Output the [X, Y] coordinate of the center of the cell containing the given text.  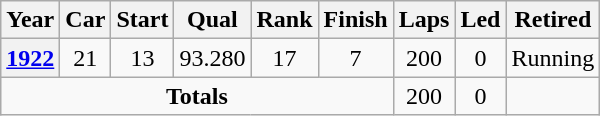
Finish [356, 20]
17 [284, 58]
93.280 [212, 58]
Running [553, 58]
Year [30, 20]
Totals [197, 96]
21 [86, 58]
Car [86, 20]
Laps [424, 20]
13 [142, 58]
Start [142, 20]
7 [356, 58]
Qual [212, 20]
Retired [553, 20]
Rank [284, 20]
1922 [30, 58]
Led [480, 20]
